Identify which cell holds the provided text, then report its [x, y] central coordinate. 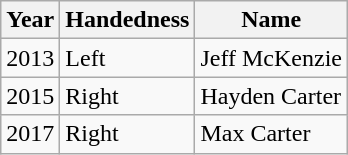
2015 [30, 96]
Handedness [128, 20]
Name [272, 20]
2017 [30, 134]
Left [128, 58]
Max Carter [272, 134]
Jeff McKenzie [272, 58]
Hayden Carter [272, 96]
2013 [30, 58]
Year [30, 20]
